From the cell containing the given text, extract its center point as (x, y) coordinate. 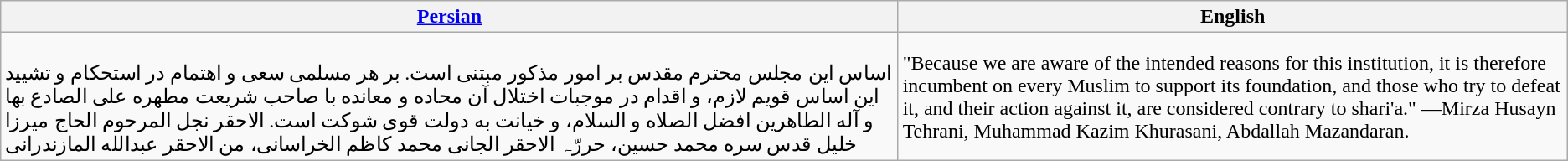
English (1233, 17)
Persian (449, 17)
